Scan for the cell matching the given text and deliver its (X, Y) coordinate at center. 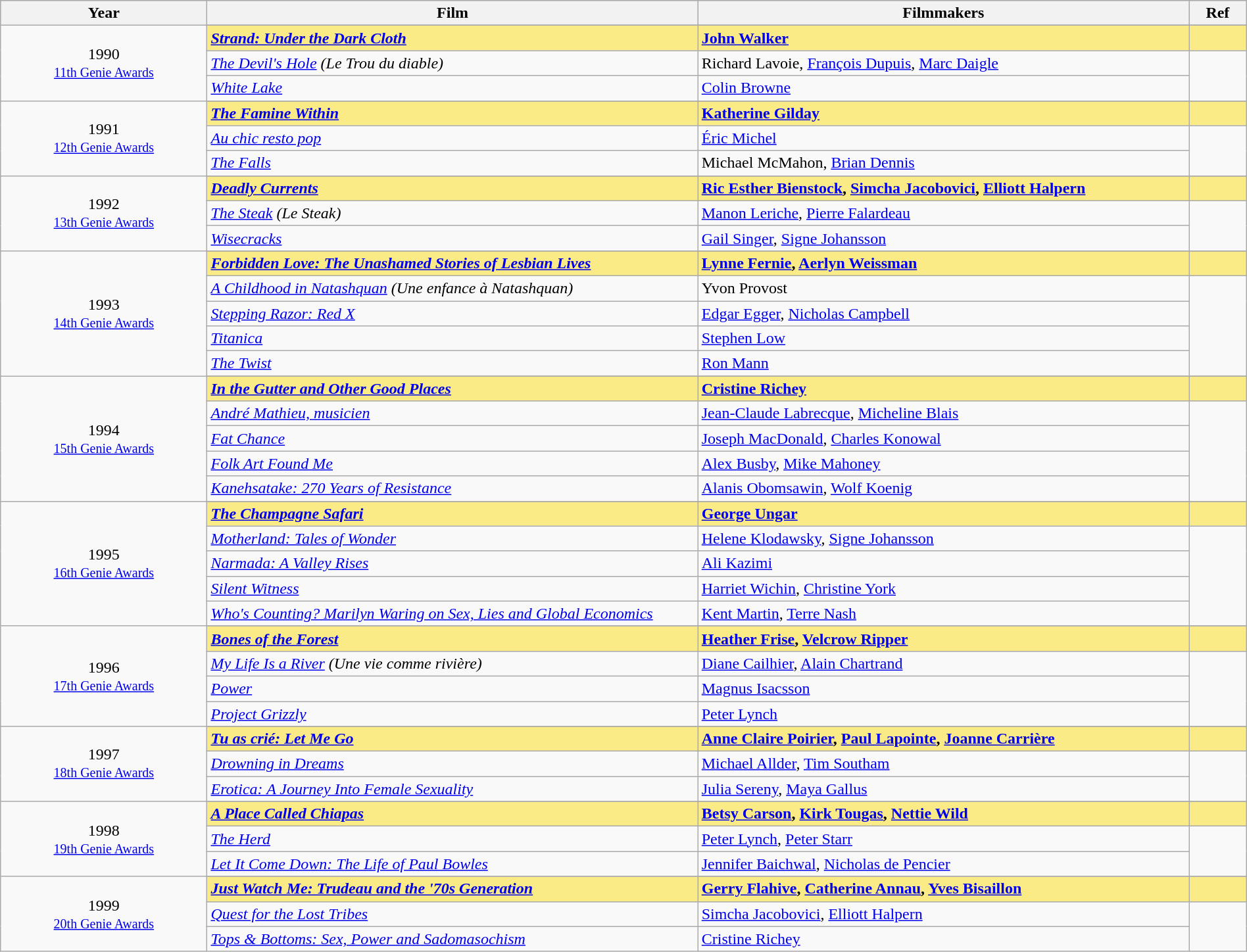
The Twist (452, 364)
Fat Chance (452, 439)
The Devil's Hole (Le Trou du diable) (452, 63)
Simcha Jacobovici, Elliott Halpern (943, 914)
Who's Counting? Marilyn Waring on Sex, Lies and Global Economics (452, 613)
Peter Lynch, Peter Starr (943, 839)
Stepping Razor: Red X (452, 314)
Julia Sereny, Maya Gallus (943, 789)
Michael Allder, Tim Southam (943, 764)
Erotica: A Journey Into Female Sexuality (452, 789)
Diane Cailhier, Alain Chartrand (943, 663)
Bones of the Forest (452, 638)
The Herd (452, 839)
Yvon Provost (943, 288)
The Falls (452, 163)
Magnus Isacsson (943, 688)
Silent Witness (452, 588)
The Champagne Safari (452, 513)
Edgar Egger, Nicholas Campbell (943, 314)
Katherine Gilday (943, 113)
Helene Klodawsky, Signe Johansson (943, 538)
My Life Is a River (Une vie comme rivière) (452, 663)
Richard Lavoie, François Dupuis, Marc Daigle (943, 63)
The Steak (Le Steak) (452, 213)
Éric Michel (943, 138)
Peter Lynch (943, 713)
Let It Come Down: The Life of Paul Bowles (452, 864)
Ric Esther Bienstock, Simcha Jacobovici, Elliott Halpern (943, 188)
Film (452, 13)
Tops & Bottoms: Sex, Power and Sadomasochism (452, 939)
Narmada: A Valley Rises (452, 563)
Michael McMahon, Brian Dennis (943, 163)
Gail Singer, Signe Johansson (943, 238)
1993 14th Genie Awards (104, 313)
A Childhood in Natashquan (Une enfance à Natashquan) (452, 288)
Joseph MacDonald, Charles Konowal (943, 439)
Jean-Claude Labrecque, Micheline Blais (943, 414)
1995 16th Genie Awards (104, 563)
Ref (1218, 13)
Wisecracks (452, 238)
1994 15th Genie Awards (104, 439)
Strand: Under the Dark Cloth (452, 38)
Year (104, 13)
1990 11th Genie Awards (104, 63)
Deadly Currents (452, 188)
Colin Browne (943, 88)
Au chic resto pop (452, 138)
1991 12th Genie Awards (104, 138)
Kanehsatake: 270 Years of Resistance (452, 488)
Heather Frise, Velcrow Ripper (943, 638)
1992 13th Genie Awards (104, 213)
Manon Leriche, Pierre Falardeau (943, 213)
George Ungar (943, 513)
Alanis Obomsawin, Wolf Koenig (943, 488)
Jennifer Baichwal, Nicholas de Pencier (943, 864)
Power (452, 688)
John Walker (943, 38)
Forbidden Love: The Unashamed Stories of Lesbian Lives (452, 263)
Ali Kazimi (943, 563)
Project Grizzly (452, 713)
A Place Called Chiapas (452, 814)
Drowning in Dreams (452, 764)
Anne Claire Poirier, Paul Lapointe, Joanne Carrière (943, 739)
André Mathieu, musicien (452, 414)
Folk Art Found Me (452, 464)
Stephen Low (943, 339)
Titanica (452, 339)
Motherland: Tales of Wonder (452, 538)
The Famine Within (452, 113)
Just Watch Me: Trudeau and the '70s Generation (452, 889)
Alex Busby, Mike Mahoney (943, 464)
1998 19th Genie Awards (104, 839)
Kent Martin, Terre Nash (943, 613)
1999 20th Genie Awards (104, 914)
White Lake (452, 88)
Quest for the Lost Tribes (452, 914)
Filmmakers (943, 13)
Gerry Flahive, Catherine Annau, Yves Bisaillon (943, 889)
Ron Mann (943, 364)
In the Gutter and Other Good Places (452, 389)
Harriet Wichin, Christine York (943, 588)
Lynne Fernie, Aerlyn Weissman (943, 263)
1997 18th Genie Awards (104, 764)
Tu as crié: Let Me Go (452, 739)
Betsy Carson, Kirk Tougas, Nettie Wild (943, 814)
1996 17th Genie Awards (104, 676)
